Determine the [X, Y] coordinate at the center of the cell enclosing the given text.  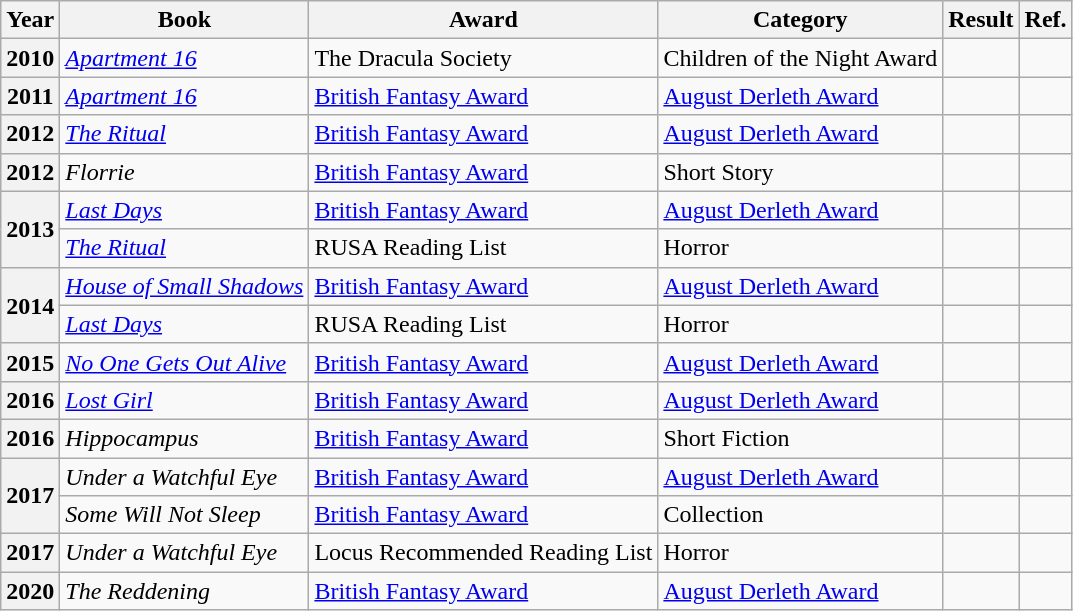
Locus Recommended Reading List [484, 553]
2020 [30, 591]
House of Small Shadows [184, 286]
The Dracula Society [484, 58]
Hippocampus [184, 438]
Award [484, 20]
The Reddening [184, 591]
Short Fiction [800, 438]
2010 [30, 58]
2013 [30, 229]
Florrie [184, 172]
2015 [30, 362]
Year [30, 20]
Ref. [1046, 20]
Lost Girl [184, 400]
Book [184, 20]
2014 [30, 305]
Category [800, 20]
2011 [30, 96]
Children of the Night Award [800, 58]
Result [981, 20]
Collection [800, 515]
Some Will Not Sleep [184, 515]
No One Gets Out Alive [184, 362]
Short Story [800, 172]
